Identify which cell holds the provided text, then report its (x, y) central coordinate. 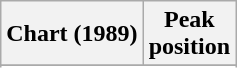
Chart (1989) (72, 34)
Peakposition (189, 34)
